Scan for the cell matching the given text and deliver its [X, Y] coordinate at center. 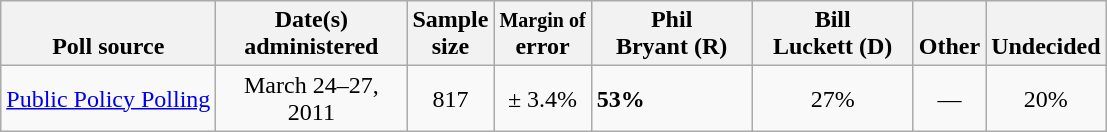
— [949, 98]
Other [949, 34]
817 [450, 98]
Margin oferror [542, 34]
53% [672, 98]
PhilBryant (R) [672, 34]
March 24–27, 2011 [312, 98]
Date(s)administered [312, 34]
± 3.4% [542, 98]
Public Policy Polling [108, 98]
Samplesize [450, 34]
27% [832, 98]
BillLuckett (D) [832, 34]
Poll source [108, 34]
20% [1046, 98]
Undecided [1046, 34]
